Determine the (x, y) coordinate at the center of the cell enclosing the given text.  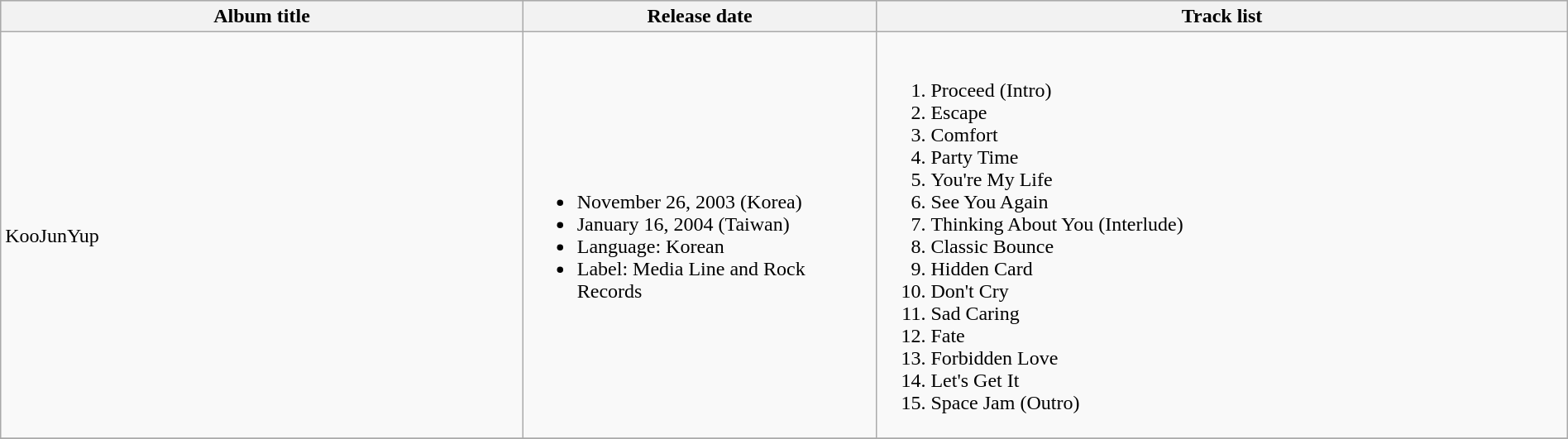
Track list (1222, 17)
KooJunYup (262, 235)
Release date (700, 17)
November 26, 2003 (Korea)January 16, 2004 (Taiwan)Language: KoreanLabel: Media Line and Rock Records (700, 235)
Album title (262, 17)
